Output the (X, Y) coordinate of the center of the cell containing the given text.  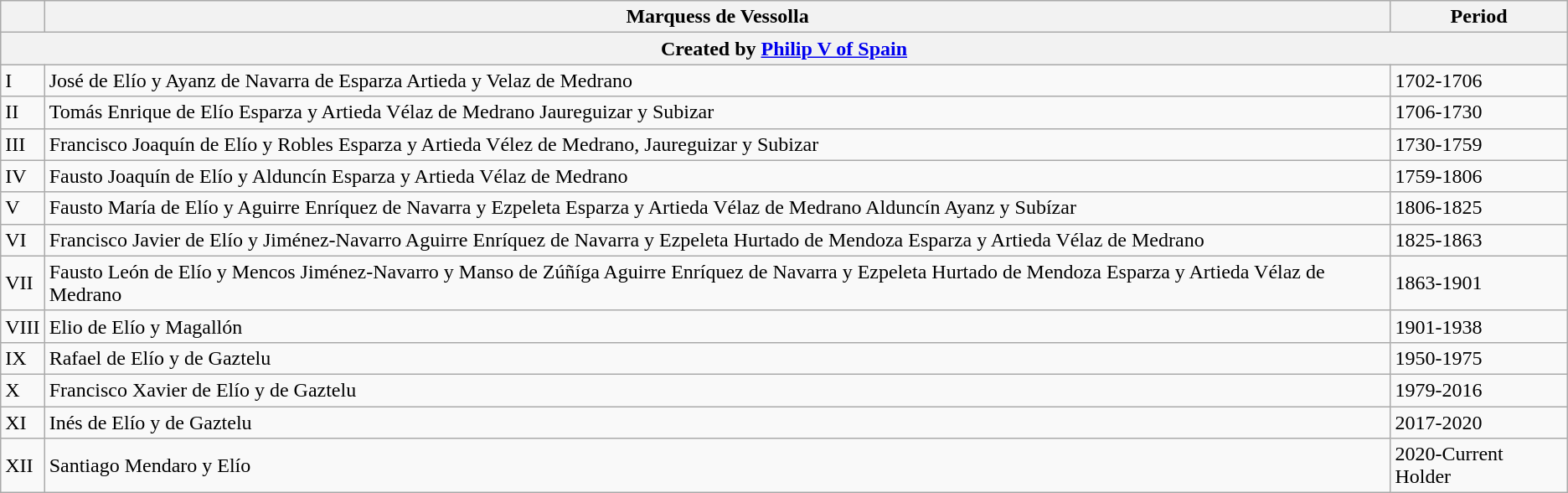
1863-1901 (1479, 283)
Created by Philip V of Spain (784, 49)
XI (23, 422)
José de Elío y Ayanz de Navarra de Esparza Artieda y Velaz de Medrano (717, 80)
1702-1706 (1479, 80)
IV (23, 176)
VIII (23, 326)
1759-1806 (1479, 176)
II (23, 112)
Fausto Joaquín de Elío y Alduncín Esparza y Artieda Vélaz de Medrano (717, 176)
1730-1759 (1479, 144)
Francisco Xavier de Elío y de Gaztelu (717, 390)
X (23, 390)
2020-Current Holder (1479, 466)
V (23, 208)
Rafael de Elío y de Gaztelu (717, 358)
Marquess de Vessolla (717, 17)
1950-1975 (1479, 358)
Santiago Mendaro y Elío (717, 466)
VII (23, 283)
Francisco Joaquín de Elío y Robles Esparza y Artieda Vélez de Medrano, Jaureguizar y Subizar (717, 144)
1825-1863 (1479, 240)
1901-1938 (1479, 326)
I (23, 80)
2017-2020 (1479, 422)
1979-2016 (1479, 390)
III (23, 144)
Inés de Elío y de Gaztelu (717, 422)
Elio de Elío y Magallón (717, 326)
Francisco Javier de Elío y Jiménez-Navarro Aguirre Enríquez de Navarra y Ezpeleta Hurtado de Mendoza Esparza y Artieda Vélaz de Medrano (717, 240)
XII (23, 466)
Tomás Enrique de Elío Esparza y Artieda Vélaz de Medrano Jaureguizar y Subizar (717, 112)
Period (1479, 17)
IX (23, 358)
VI (23, 240)
1706-1730 (1479, 112)
Fausto María de Elío y Aguirre Enríquez de Navarra y Ezpeleta Esparza y Artieda Vélaz de Medrano Alduncín Ayanz y Subízar (717, 208)
1806-1825 (1479, 208)
